From the cell containing the given text, extract its center point as (x, y) coordinate. 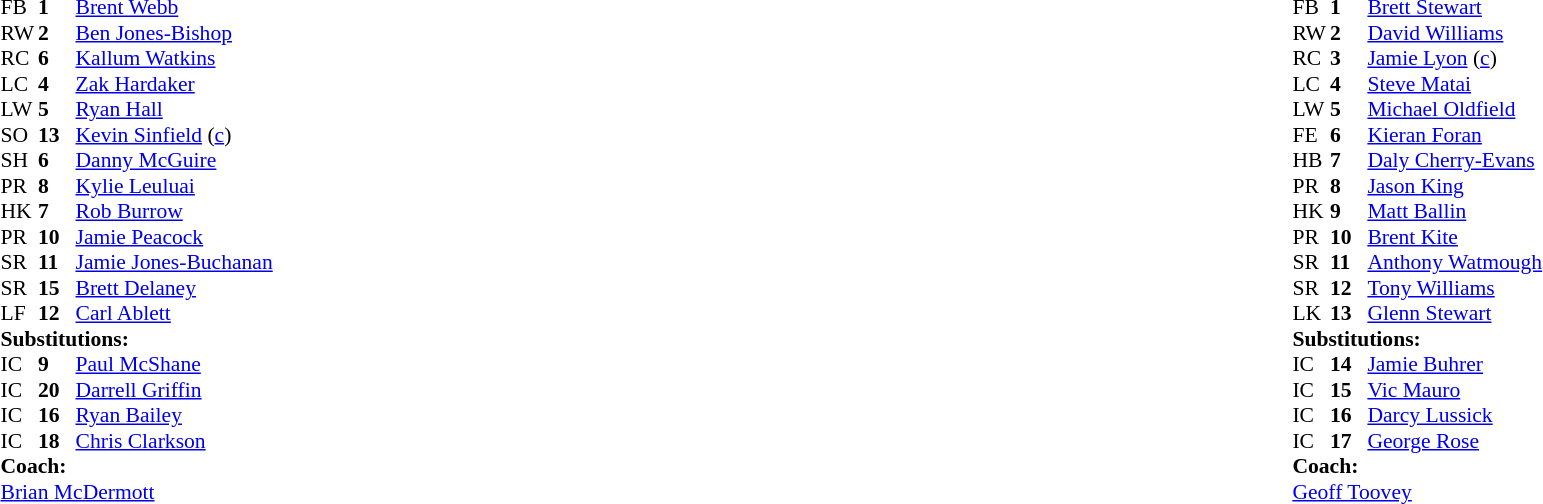
Paul McShane (174, 365)
Kieran Foran (1454, 135)
Darrell Griffin (174, 390)
Brett Delaney (174, 288)
Danny McGuire (174, 161)
Jason King (1454, 186)
Jamie Peacock (174, 237)
18 (57, 441)
Rob Burrow (174, 211)
Jamie Jones-Buchanan (174, 263)
Anthony Watmough (1454, 263)
Jamie Buhrer (1454, 365)
SH (19, 161)
George Rose (1454, 441)
Chris Clarkson (174, 441)
Ryan Hall (174, 109)
Carl Ablett (174, 313)
Kylie Leuluai (174, 186)
Jamie Lyon (c) (1454, 59)
3 (1349, 59)
Glenn Stewart (1454, 313)
Daly Cherry-Evans (1454, 161)
Tony Williams (1454, 288)
HB (1311, 161)
17 (1349, 441)
LF (19, 313)
Kallum Watkins (174, 59)
Matt Ballin (1454, 211)
SO (19, 135)
Vic Mauro (1454, 390)
20 (57, 390)
Brent Kite (1454, 237)
14 (1349, 365)
Kevin Sinfield (c) (174, 135)
LK (1311, 313)
Michael Oldfield (1454, 109)
Darcy Lussick (1454, 415)
David Williams (1454, 33)
Steve Matai (1454, 84)
FE (1311, 135)
Zak Hardaker (174, 84)
Ben Jones-Bishop (174, 33)
Ryan Bailey (174, 415)
